For the text-containing cell, return its midpoint in [x, y] coordinate format. 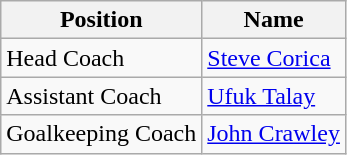
Position [102, 20]
Steve Corica [274, 58]
Head Coach [102, 58]
John Crawley [274, 134]
Assistant Coach [102, 96]
Goalkeeping Coach [102, 134]
Name [274, 20]
Ufuk Talay [274, 96]
